Return (X, Y) of the center of cell containing provided text 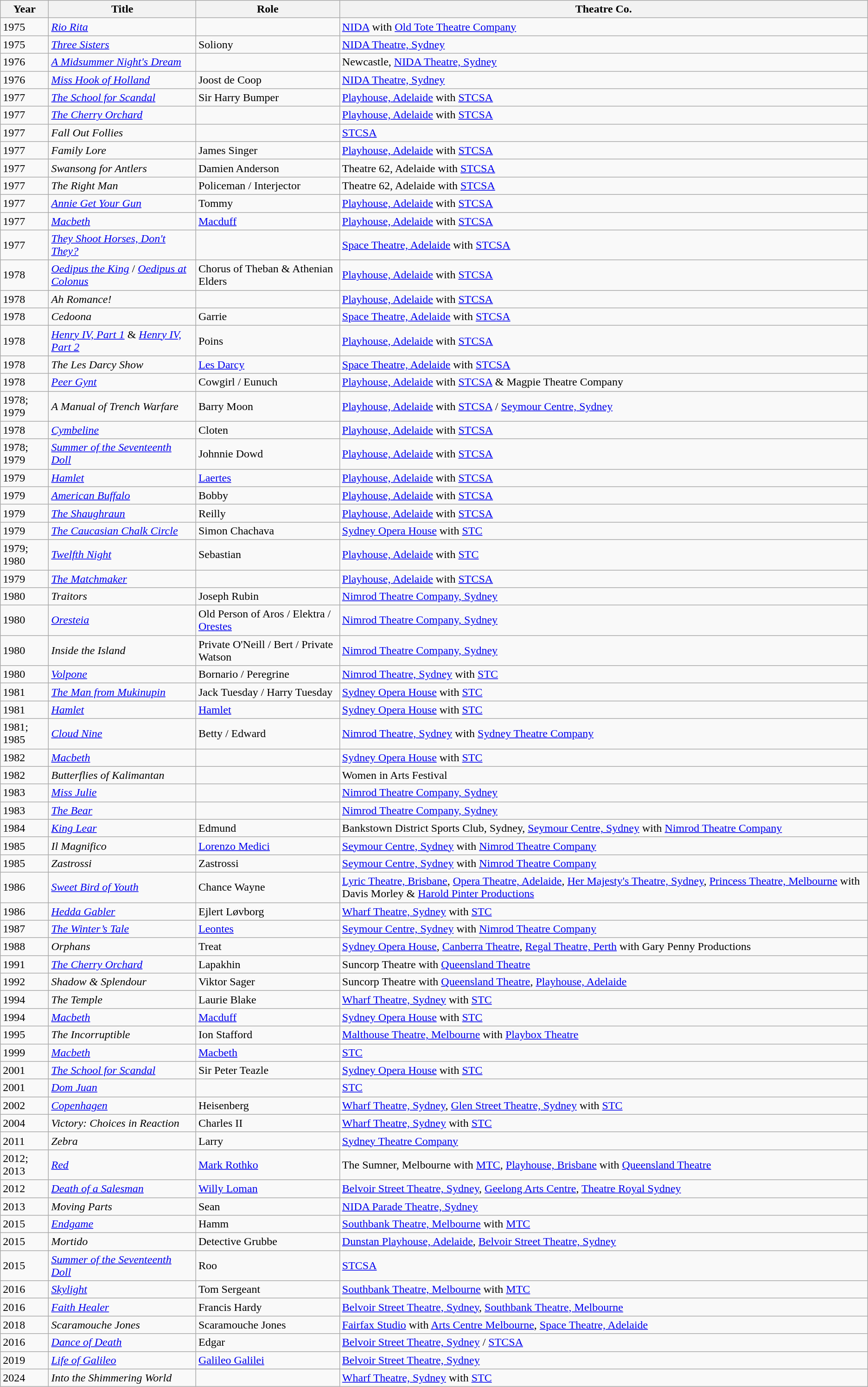
2012; 2013 (25, 1164)
Newcastle, NIDA Theatre, Sydney (604, 62)
Il Magnifico (122, 846)
Dance of Death (122, 1342)
Zebra (122, 1141)
Lorenzo Medici (268, 846)
Faith Healer (122, 1307)
Barry Moon (268, 406)
Detective Grubbe (268, 1242)
Endgame (122, 1224)
Orphans (122, 947)
A Midsummer Night's Dream (122, 62)
2012 (25, 1188)
2019 (25, 1360)
Playhouse, Adelaide with STC (604, 555)
Playhouse, Adelaide with STCSA & Magpie Theatre Company (604, 382)
Belvoir Street Theatre, Sydney / STCSA (604, 1342)
The Right Man (122, 186)
Mark Rothko (268, 1164)
Twelfth Night (122, 555)
Hamm (268, 1224)
1995 (25, 1035)
Three Sisters (122, 45)
Belvoir Street Theatre, Sydney (604, 1360)
Sean (268, 1207)
1999 (25, 1053)
Women in Arts Festival (604, 775)
Oedipus the King / Oedipus at Colonus (122, 276)
Laertes (268, 478)
Ah Romance! (122, 299)
Into the Shimmering World (122, 1378)
The Incorruptible (122, 1035)
Hedda Gabler (122, 912)
1981; 1985 (25, 734)
Copenhagen (122, 1105)
Heisenberg (268, 1105)
Butterflies of Kalimantan (122, 775)
James Singer (268, 150)
Old Person of Aros / Elektra / Orestes (268, 621)
Playhouse, Adelaide with STCSA / Seymour Centre, Sydney (604, 406)
Shadow & Splendour (122, 982)
Nimrod Theatre, Sydney with Sydney Theatre Company (604, 734)
Johnnie Dowd (268, 454)
Cowgirl / Eunuch (268, 382)
Tom Sergeant (268, 1290)
Belvoir Street Theatre, Sydney, Geelong Arts Centre, Theatre Royal Sydney (604, 1188)
Mortido (122, 1242)
Galileo Galilei (268, 1360)
Betty / Edward (268, 734)
Viktor Sager (268, 982)
The Temple (122, 1000)
Edmund (268, 828)
American Buffalo (122, 495)
Role (268, 9)
Victory: Choices in Reaction (122, 1123)
Miss Julie (122, 793)
Larry (268, 1141)
1988 (25, 947)
Fall Out Follies (122, 133)
2011 (25, 1141)
2013 (25, 1207)
Sweet Bird of Youth (122, 887)
Life of Galileo (122, 1360)
Garrie (268, 317)
Oresteia (122, 621)
NIDA Parade Theatre, Sydney (604, 1207)
Dunstan Playhouse, Adelaide, Belvoir Street Theatre, Sydney (604, 1242)
Francis Hardy (268, 1307)
Dom Juan (122, 1088)
Title (122, 9)
Family Lore (122, 150)
2018 (25, 1325)
Bankstown District Sports Club, Sydney, Seymour Centre, Sydney with Nimrod Theatre Company (604, 828)
Cymbeline (122, 430)
Leontes (268, 929)
The Caucasian Chalk Circle (122, 531)
Sydney Opera House, Canberra Theatre, Regal Theatre, Perth with Gary Penny Productions (604, 947)
Moving Parts (122, 1207)
The Winter’s Tale (122, 929)
The Shaughraun (122, 513)
Joost de Coop (268, 80)
A Manual of Trench Warfare (122, 406)
Ion Stafford (268, 1035)
Suncorp Theatre with Queensland Theatre, Playhouse, Adelaide (604, 982)
Joseph Rubin (268, 597)
Chance Wayne (268, 887)
2024 (25, 1378)
Ejlert Løvborg (268, 912)
Damien Anderson (268, 168)
Nimrod Theatre, Sydney with STC (604, 674)
Willy Loman (268, 1188)
Edgar (268, 1342)
Simon Chachava (268, 531)
Malthouse Theatre, Melbourne with Playbox Theatre (604, 1035)
Skylight (122, 1290)
Wharf Theatre, Sydney, Glen Street Theatre, Sydney with STC (604, 1105)
1992 (25, 982)
Sir Peter Teazle (268, 1070)
Poins (268, 340)
Bobby (268, 495)
1987 (25, 929)
Treat (268, 947)
Traitors (122, 597)
Roo (268, 1265)
Sebastian (268, 555)
Jack Tuesday / Harry Tuesday (268, 692)
Henry IV, Part 1 & Henry IV, Part 2 (122, 340)
Peer Gynt (122, 382)
Red (122, 1164)
2002 (25, 1105)
NIDA with Old Tote Theatre Company (604, 27)
The Les Darcy Show (122, 365)
Rio Rita (122, 27)
2004 (25, 1123)
1984 (25, 828)
Swansong for Antlers (122, 168)
Belvoir Street Theatre, Sydney, Southbank Theatre, Melbourne (604, 1307)
Annie Get Your Gun (122, 203)
Lapakhin (268, 964)
Cloud Nine (122, 734)
Cedoona (122, 317)
The Bear (122, 810)
Charles II (268, 1123)
Laurie Blake (268, 1000)
Sydney Theatre Company (604, 1141)
Les Darcy (268, 365)
Inside the Island (122, 650)
They Shoot Horses, Don't They? (122, 245)
Volpone (122, 674)
Suncorp Theatre with Queensland Theatre (604, 964)
Reilly (268, 513)
Private O'Neill / Bert / Private Watson (268, 650)
Soliony (268, 45)
Year (25, 9)
Policeman / Interjector (268, 186)
Theatre Co. (604, 9)
Sir Harry Bumper (268, 97)
The Man from Mukinupin (122, 692)
Bornario / Peregrine (268, 674)
King Lear (122, 828)
The Sumner, Melbourne with MTC, Playhouse, Brisbane with Queensland Theatre (604, 1164)
Fairfax Studio with Arts Centre Melbourne, Space Theatre, Adelaide (604, 1325)
Tommy (268, 203)
Miss Hook of Holland (122, 80)
1991 (25, 964)
Chorus of Theban & Athenian Elders (268, 276)
The Matchmaker (122, 578)
Death of a Salesman (122, 1188)
Cloten (268, 430)
1979; 1980 (25, 555)
